Scan for the cell matching the given text and deliver its (X, Y) coordinate at center. 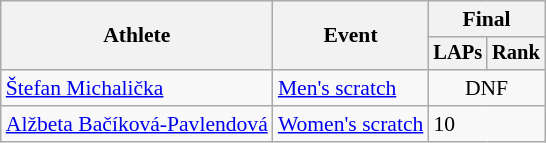
LAPs (458, 54)
Women's scratch (351, 124)
Athlete (137, 36)
DNF (486, 88)
Final (486, 19)
Rank (516, 54)
Štefan Michalička (137, 88)
Men's scratch (351, 88)
Event (351, 36)
Alžbeta Bačíková-Pavlendová (137, 124)
10 (486, 124)
